Find where the given text appears and provide that cell's center as (x, y) coordinate. 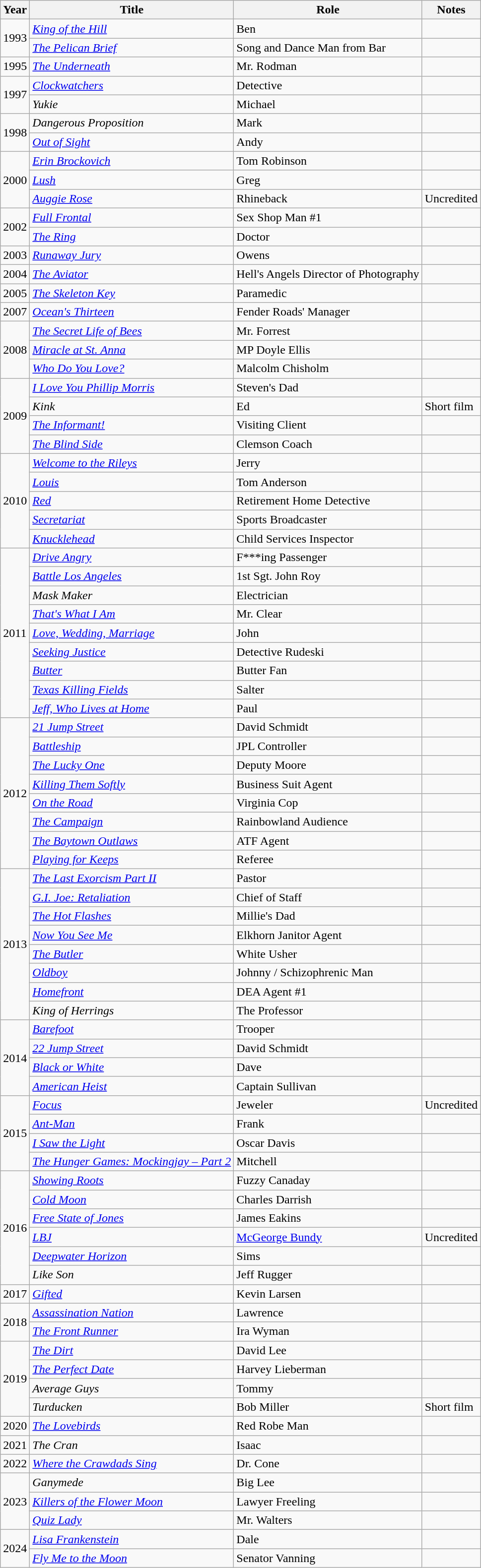
Who Do You Love? (132, 369)
The Professor (328, 1010)
The Campaign (132, 821)
Drive Angry (132, 558)
Where the Crawdads Sing (132, 1464)
The Underneath (132, 66)
Michael (328, 104)
Mitchell (328, 1162)
2012 (15, 793)
Runaway Jury (132, 255)
That's What I Am (132, 614)
Greg (328, 180)
1993 (15, 38)
Steven's Dad (328, 387)
Oldboy (132, 973)
Ocean's Thirteen (132, 312)
Trooper (328, 1029)
2014 (15, 1058)
Tom Anderson (328, 482)
Ed (328, 406)
Gifted (132, 1294)
Free State of Jones (132, 1218)
21 Jump Street (132, 727)
I Saw the Light (132, 1142)
22 Jump Street (132, 1048)
Average Guys (132, 1388)
2021 (15, 1445)
Yukie (132, 104)
McGeorge Bundy (328, 1237)
Andy (328, 142)
2015 (15, 1133)
Deputy Moore (328, 765)
Clockwatchers (132, 85)
Isaac (328, 1445)
The Blind Side (132, 444)
Visiting Client (328, 425)
Sports Broadcaster (328, 519)
Assassination Nation (132, 1313)
Salter (328, 690)
Butter Fan (328, 671)
Hell's Angels Director of Photography (328, 274)
2009 (15, 416)
Homefront (132, 992)
2023 (15, 1502)
Kink (132, 406)
The Front Runner (132, 1331)
Johnny / Schizophrenic Man (328, 973)
Black or White (132, 1067)
2004 (15, 274)
Title (132, 10)
1997 (15, 95)
Dr. Cone (328, 1464)
Retirement Home Detective (328, 501)
2002 (15, 227)
Paramedic (328, 293)
Elkhorn Janitor Agent (328, 935)
Seeking Justice (132, 652)
Texas Killing Fields (132, 690)
2011 (15, 633)
Fender Roads' Manager (328, 312)
Love, Wedding, Marriage (132, 633)
Full Frontal (132, 217)
Mr. Walters (328, 1520)
Deepwater Horizon (132, 1256)
The Ring (132, 237)
2016 (15, 1228)
The Baytown Outlaws (132, 841)
White Usher (328, 954)
Virginia Cop (328, 803)
Killing Them Softly (132, 784)
Tom Robinson (328, 161)
Battle Los Angeles (132, 576)
Jeff Rugger (328, 1275)
Secretariat (132, 519)
Lawyer Freeling (328, 1502)
American Heist (132, 1086)
Ben (328, 29)
The Butler (132, 954)
F***ing Passenger (328, 558)
2007 (15, 312)
JPL Controller (328, 746)
2022 (15, 1464)
Charles Darrish (328, 1199)
2008 (15, 350)
The Secret Life of Bees (132, 331)
Barefoot (132, 1029)
Paul (328, 708)
The Last Exorcism Part II (132, 878)
Louis (132, 482)
Fuzzy Canaday (328, 1181)
Bob Miller (328, 1407)
The Hunger Games: Mockingjay – Part 2 (132, 1162)
2020 (15, 1426)
Focus (132, 1105)
Doctor (328, 237)
Quiz Lady (132, 1520)
Dangerous Proposition (132, 123)
DEA Agent #1 (328, 992)
Battleship (132, 746)
Now You See Me (132, 935)
Mr. Rodman (328, 66)
On the Road (132, 803)
2019 (15, 1379)
Playing for Keeps (132, 860)
Tommy (328, 1388)
The Skeleton Key (132, 293)
LBJ (132, 1237)
Clemson Coach (328, 444)
Mr. Clear (328, 614)
1st Sgt. John Roy (328, 576)
Cold Moon (132, 1199)
Song and Dance Man from Bar (328, 48)
2013 (15, 944)
Referee (328, 860)
Mark (328, 123)
Senator Vanning (328, 1558)
2000 (15, 180)
The Lovebirds (132, 1426)
The Perfect Date (132, 1369)
Lawrence (328, 1313)
The Hot Flashes (132, 916)
2010 (15, 501)
1995 (15, 66)
Erin Brockovich (132, 161)
Chief of Staff (328, 897)
Ira Wyman (328, 1331)
1998 (15, 132)
Detective Rudeski (328, 652)
Jeff, Who Lives at Home (132, 708)
Oscar Davis (328, 1142)
2018 (15, 1322)
Electrician (328, 595)
James Eakins (328, 1218)
Welcome to the Rileys (132, 463)
Mr. Forrest (328, 331)
Turducken (132, 1407)
Jerry (328, 463)
King of Herrings (132, 1010)
Out of Sight (132, 142)
Dave (328, 1067)
Child Services Inspector (328, 538)
Lush (132, 180)
Detective (328, 85)
Malcolm Chisholm (328, 369)
Owens (328, 255)
Knucklehead (132, 538)
I Love You Phillip Morris (132, 387)
Sex Shop Man #1 (328, 217)
David Lee (328, 1350)
2005 (15, 293)
Notes (451, 10)
Millie's Dad (328, 916)
Big Lee (328, 1483)
Mask Maker (132, 595)
Red Robe Man (328, 1426)
Rhineback (328, 198)
The Cran (132, 1445)
Lisa Frankenstein (132, 1539)
The Pelican Brief (132, 48)
Kevin Larsen (328, 1294)
2017 (15, 1294)
Business Suit Agent (328, 784)
The Aviator (132, 274)
2003 (15, 255)
Frank (328, 1124)
ATF Agent (328, 841)
MP Doyle Ellis (328, 350)
Showing Roots (132, 1181)
The Dirt (132, 1350)
2024 (15, 1549)
King of the Hill (132, 29)
Sims (328, 1256)
Ant-Man (132, 1124)
Pastor (328, 878)
Fly Me to the Moon (132, 1558)
G.I. Joe: Retaliation (132, 897)
Jeweler (328, 1105)
Captain Sullivan (328, 1086)
Butter (132, 671)
The Informant! (132, 425)
Red (132, 501)
Harvey Lieberman (328, 1369)
Miracle at St. Anna (132, 350)
The Lucky One (132, 765)
Auggie Rose (132, 198)
Dale (328, 1539)
Role (328, 10)
Rainbowland Audience (328, 821)
Killers of the Flower Moon (132, 1502)
Ganymede (132, 1483)
Like Son (132, 1275)
John (328, 633)
Year (15, 10)
